Return [x, y] of the center of cell containing provided text 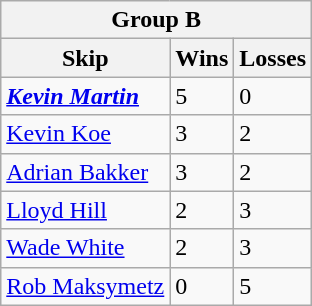
Wade White [86, 248]
Wins [202, 58]
Kevin Martin [86, 96]
Losses [273, 58]
Group B [156, 20]
Rob Maksymetz [86, 286]
Adrian Bakker [86, 172]
Skip [86, 58]
Lloyd Hill [86, 210]
Kevin Koe [86, 134]
